Capture the cell that displays the provided text and extract its (x, y) central coordinate. 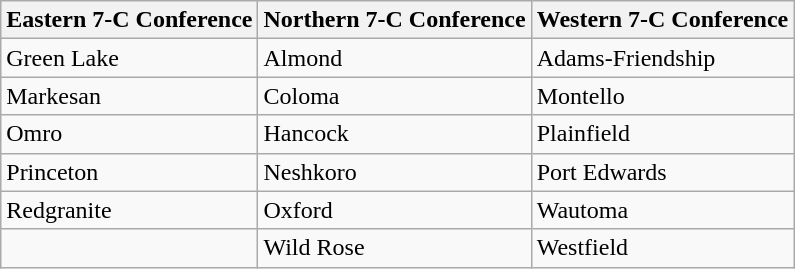
Neshkoro (394, 172)
Wild Rose (394, 248)
Redgranite (130, 210)
Montello (662, 96)
Western 7-C Conference (662, 20)
Omro (130, 134)
Port Edwards (662, 172)
Princeton (130, 172)
Markesan (130, 96)
Coloma (394, 96)
Hancock (394, 134)
Adams-Friendship (662, 58)
Northern 7-C Conference (394, 20)
Almond (394, 58)
Eastern 7-C Conference (130, 20)
Wautoma (662, 210)
Oxford (394, 210)
Green Lake (130, 58)
Plainfield (662, 134)
Westfield (662, 248)
